Pinpoint the cell where the given text exists, returning its (X, Y) midpoint coordinate. 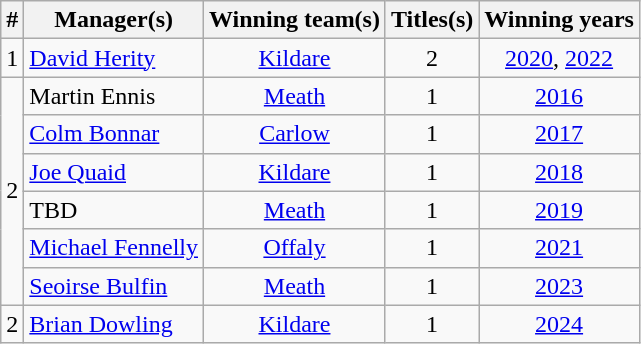
# (12, 20)
2019 (560, 210)
Winning team(s) (295, 20)
2020, 2022 (560, 58)
2021 (560, 248)
2017 (560, 134)
Michael Fennelly (114, 248)
Colm Bonnar (114, 134)
Manager(s) (114, 20)
2024 (560, 324)
Martin Ennis (114, 96)
Carlow (295, 134)
Joe Quaid (114, 172)
Titles(s) (432, 20)
2018 (560, 172)
Seoirse Bulfin (114, 286)
Brian Dowling (114, 324)
TBD (114, 210)
2016 (560, 96)
Winning years (560, 20)
2023 (560, 286)
David Herity (114, 58)
Offaly (295, 248)
